Find where the given text appears and provide that cell's center as (x, y) coordinate. 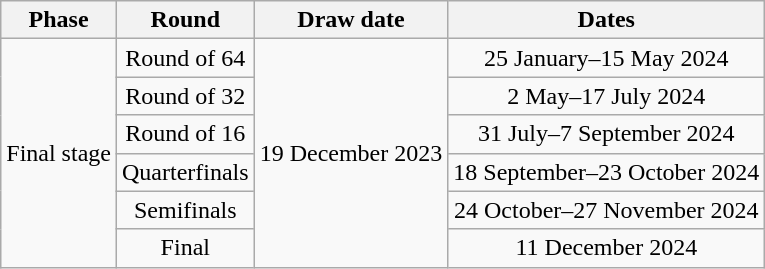
25 January–15 May 2024 (606, 58)
Round of 32 (185, 96)
19 December 2023 (351, 153)
Phase (59, 20)
Final (185, 248)
2 May–17 July 2024 (606, 96)
Draw date (351, 20)
18 September–23 October 2024 (606, 172)
Round of 16 (185, 134)
24 October–27 November 2024 (606, 210)
Semifinals (185, 210)
11 December 2024 (606, 248)
Quarterfinals (185, 172)
Round (185, 20)
31 July–7 September 2024 (606, 134)
Dates (606, 20)
Round of 64 (185, 58)
Final stage (59, 153)
